Extract the [X, Y] coordinate from the center of the cell holding the provided text.  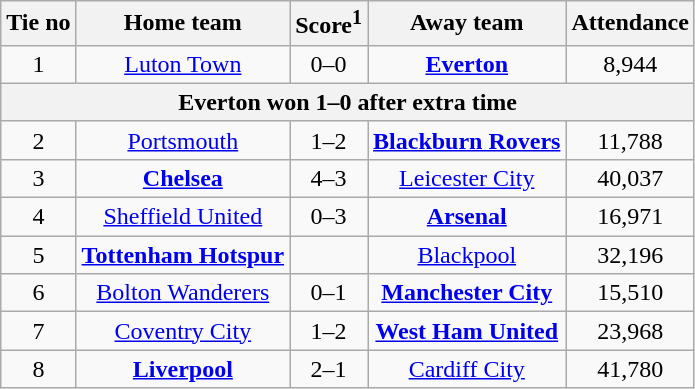
West Ham United [467, 331]
Blackburn Rovers [467, 140]
Manchester City [467, 293]
40,037 [630, 178]
Sheffield United [183, 217]
Blackpool [467, 255]
0–3 [329, 217]
Away team [467, 24]
Tie no [38, 24]
Arsenal [467, 217]
16,971 [630, 217]
2–1 [329, 369]
2 [38, 140]
Luton Town [183, 64]
3 [38, 178]
Everton [467, 64]
Score1 [329, 24]
8 [38, 369]
23,968 [630, 331]
Tottenham Hotspur [183, 255]
4 [38, 217]
Liverpool [183, 369]
Portsmouth [183, 140]
8,944 [630, 64]
Attendance [630, 24]
11,788 [630, 140]
6 [38, 293]
1 [38, 64]
7 [38, 331]
Everton won 1–0 after extra time [348, 102]
0–1 [329, 293]
Cardiff City [467, 369]
Bolton Wanderers [183, 293]
0–0 [329, 64]
Chelsea [183, 178]
32,196 [630, 255]
41,780 [630, 369]
5 [38, 255]
15,510 [630, 293]
4–3 [329, 178]
Home team [183, 24]
Leicester City [467, 178]
Coventry City [183, 331]
